Determine the [X, Y] coordinate at the center of the cell enclosing the given text.  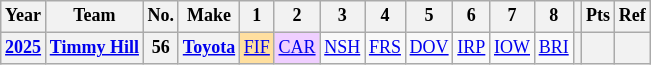
Ref [632, 16]
2025 [24, 48]
IRP [472, 48]
Toyota [208, 48]
8 [554, 16]
56 [160, 48]
FRS [386, 48]
2 [297, 16]
4 [386, 16]
No. [160, 16]
6 [472, 16]
3 [342, 16]
Team [94, 16]
7 [512, 16]
Year [24, 16]
CAR [297, 48]
FIF [256, 48]
Pts [598, 16]
5 [429, 16]
Timmy Hill [94, 48]
1 [256, 16]
DOV [429, 48]
BRI [554, 48]
IOW [512, 48]
NSH [342, 48]
Make [208, 16]
